For the text-containing cell, return its midpoint in (X, Y) coordinate format. 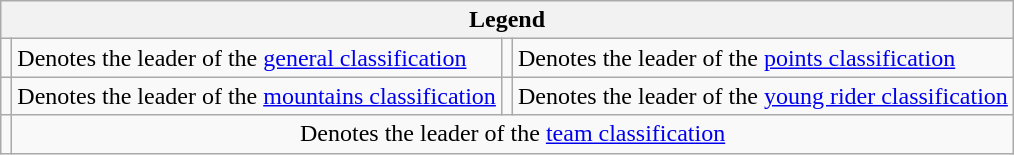
Denotes the leader of the general classification (257, 58)
Denotes the leader of the mountains classification (257, 96)
Denotes the leader of the team classification (513, 134)
Legend (508, 20)
Denotes the leader of the points classification (762, 58)
Denotes the leader of the young rider classification (762, 96)
